Capture the cell that displays the provided text and extract its [x, y] central coordinate. 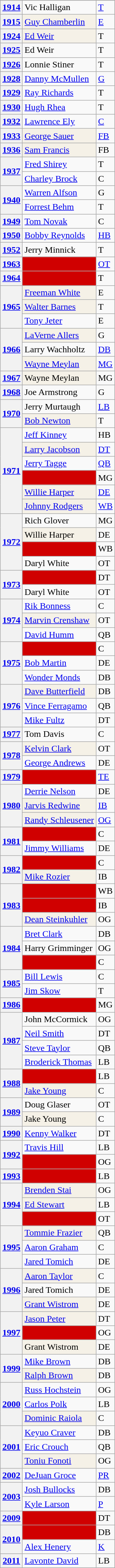
1937 [11, 171]
PR [105, 1475]
TE [105, 777]
Dean Steinkuhler [59, 920]
1932 [11, 121]
Toniu Fonoti [59, 1461]
1966 [11, 349]
1984 [11, 948]
Wonder Monds [59, 677]
Tom Davis [59, 734]
1989 [11, 1112]
Vic Halligan [59, 7]
Warren Alfson [59, 193]
1928 [11, 79]
1999 [11, 1368]
Harry Grimminger [59, 948]
1971 [11, 471]
1952 [11, 250]
1968 [11, 392]
Lawrence Ely [59, 121]
Fred Shirey [59, 164]
Bill Lewis [59, 976]
1936 [11, 150]
1982 [11, 869]
1926 [11, 64]
Sam Francis [59, 150]
1985 [11, 984]
1983 [11, 905]
1925 [11, 50]
John McCormick [59, 1019]
Guy Chamberlin [59, 22]
1987 [11, 1040]
1974 [11, 620]
Bobby Reynolds [59, 235]
Mike Brown [59, 1361]
1965 [11, 307]
Jimmy Williams [59, 848]
Mike Rozier [59, 877]
Doug Glaser [59, 1105]
1978 [11, 756]
1929 [11, 93]
1986 [11, 1005]
Walter Barnes [59, 307]
1950 [11, 235]
Eric Crouch [59, 1447]
1980 [11, 805]
1995 [11, 1247]
Mike Fultz [59, 720]
Neil Smith [59, 1033]
1990 [11, 1133]
Jarvis Redwine [59, 805]
1993 [11, 1176]
2002 [11, 1475]
Tony Jeter [59, 321]
1981 [11, 841]
1964 [11, 278]
Dominic Raiola [59, 1418]
1994 [11, 1204]
Carlos Polk [59, 1404]
David Humm [59, 635]
Ray Richards [59, 93]
Dave Butterfield [59, 692]
Russ Hochstein [59, 1390]
Alex Henery [59, 1547]
Ralph Brown [59, 1376]
Forrest Behm [59, 207]
P [105, 1504]
1976 [11, 706]
Jerry Minnick [59, 250]
1988 [11, 1083]
DeJuan Groce [59, 1475]
Keyuo Craver [59, 1432]
George Andrews [59, 763]
Joe Armstrong [59, 392]
Larry Jacobson [59, 449]
Tommie Frazier [59, 1233]
Rich Glover [59, 520]
1963 [11, 264]
2003 [11, 1496]
Vince Ferragamo [59, 706]
Larry Wachholtz [59, 349]
Steve Taylor [59, 1048]
1970 [11, 413]
2010 [11, 1539]
2001 [11, 1447]
Kyle Larson [59, 1504]
1997 [11, 1333]
Freeman White [59, 292]
Johnny Rodgers [59, 506]
1977 [11, 734]
1972 [11, 542]
Hugh Rhea [59, 107]
Aaron Graham [59, 1247]
1915 [11, 22]
Jim Skow [59, 991]
2009 [11, 1518]
1930 [11, 107]
1924 [11, 36]
Jason Peter [59, 1318]
Randy Schleusener [59, 820]
1967 [11, 378]
Kelvin Clark [59, 748]
Jerry Tagge [59, 464]
Josh Bullocks [59, 1489]
Bob Martin [59, 663]
LaVerne Allers [59, 335]
Broderick Thomas [59, 1062]
Marvin Crenshaw [59, 620]
Derrie Nelson [59, 791]
Tom Novak [59, 221]
1940 [11, 200]
Lonnie Stiner [59, 64]
Kenny Walker [59, 1133]
1996 [11, 1290]
1933 [11, 136]
1992 [11, 1155]
K [105, 1547]
Rik Bonness [59, 606]
Ed Stewart [59, 1204]
1979 [11, 777]
Bret Clark [59, 934]
Travis Hill [59, 1148]
2011 [11, 1561]
1949 [11, 221]
1975 [11, 663]
Brenden Stai [59, 1190]
Danny McMullen [59, 79]
2000 [11, 1404]
George Sauer [59, 136]
Jerry Murtaugh [59, 406]
Lavonte David [59, 1561]
Aaron Taylor [59, 1276]
Charley Brock [59, 179]
1914 [11, 7]
1973 [11, 584]
Bob Newton [59, 421]
Jeff Kinney [59, 435]
